Detect which cell encompasses the target text, then output its (x, y) center coordinate. 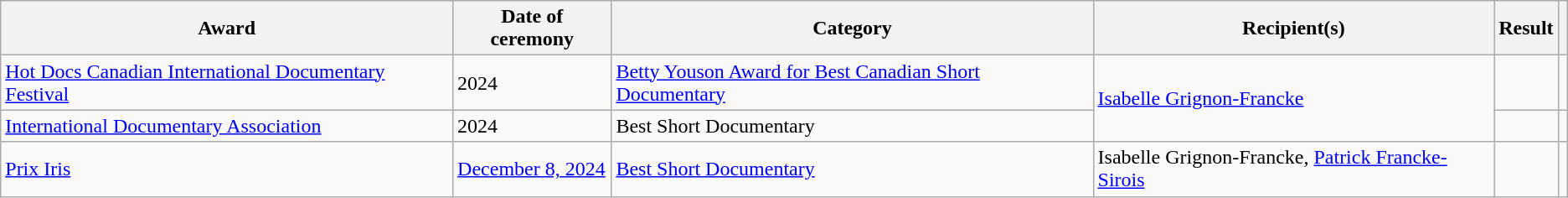
Date of ceremony (533, 29)
Award (227, 29)
Isabelle Grignon-Francke, Patrick Francke-Sirois (1293, 169)
December 8, 2024 (533, 169)
Prix Iris (227, 169)
Hot Docs Canadian International Documentary Festival (227, 82)
Recipient(s) (1293, 29)
Isabelle Grignon-Francke (1293, 99)
Category (853, 29)
Betty Youson Award for Best Canadian Short Documentary (853, 82)
International Documentary Association (227, 126)
Result (1526, 29)
